Identify which cell holds the provided text, then report its (x, y) central coordinate. 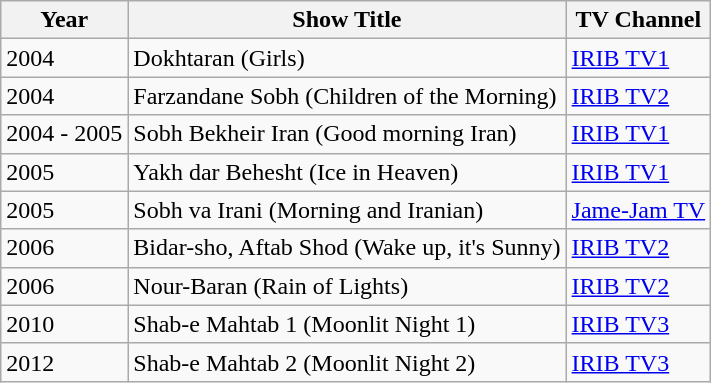
Shab-e Mahtab 1 (Moonlit Night 1) (347, 324)
TV Channel (638, 20)
Show Title (347, 20)
Sobh Bekheir Iran (Good morning Iran) (347, 134)
Yakh dar Behesht (Ice in Heaven) (347, 172)
2012 (64, 362)
Jame-Jam TV (638, 210)
2004 - 2005 (64, 134)
2010 (64, 324)
Nour-Baran (Rain of Lights) (347, 286)
Dokhtaran (Girls) (347, 58)
Sobh va Irani (Morning and Iranian) (347, 210)
Bidar-sho, Aftab Shod (Wake up, it's Sunny) (347, 248)
Year (64, 20)
Farzandane Sobh (Children of the Morning) (347, 96)
Shab-e Mahtab 2 (Moonlit Night 2) (347, 362)
